Find where the given text appears and provide that cell's center as [X, Y] coordinate. 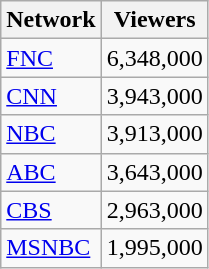
CNN [51, 96]
ABC [51, 172]
1,995,000 [154, 248]
3,913,000 [154, 134]
CBS [51, 210]
NBC [51, 134]
2,963,000 [154, 210]
6,348,000 [154, 58]
3,943,000 [154, 96]
3,643,000 [154, 172]
FNC [51, 58]
Viewers [154, 20]
MSNBC [51, 248]
Network [51, 20]
